Output the (x, y) coordinate of the center of the cell containing the given text.  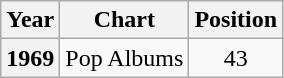
Chart (124, 20)
Pop Albums (124, 58)
Year (30, 20)
43 (236, 58)
Position (236, 20)
1969 (30, 58)
